Search for the cell housing the specified text and yield its [x, y] center coordinate. 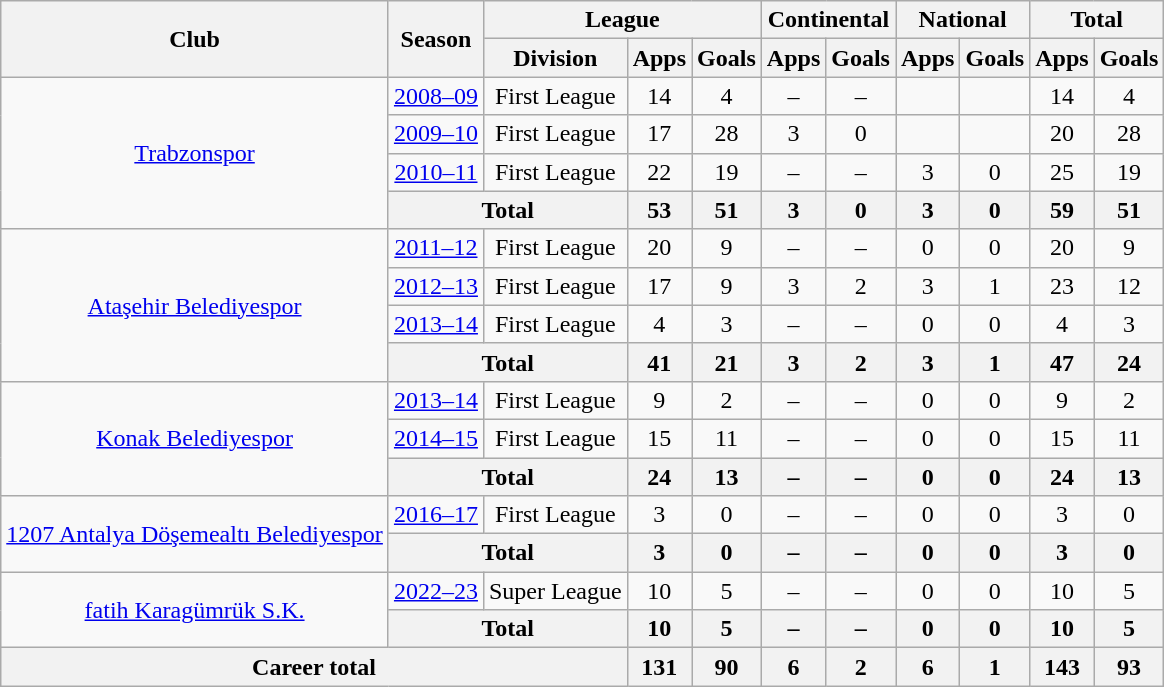
22 [659, 172]
93 [1129, 667]
League [622, 20]
2009–10 [436, 134]
131 [659, 667]
23 [1062, 286]
2022–23 [436, 591]
2016–17 [436, 515]
1207 Antalya Döşemealtı Belediyespor [195, 534]
Trabzonspor [195, 153]
fatih Karagümrük S.K. [195, 610]
National [963, 20]
2011–12 [436, 248]
Club [195, 39]
59 [1062, 210]
2008–09 [436, 96]
Super League [555, 591]
53 [659, 210]
21 [727, 362]
Ataşehir Belediyespor [195, 305]
Division [555, 58]
2010–11 [436, 172]
143 [1062, 667]
Career total [314, 667]
41 [659, 362]
Continental [828, 20]
25 [1062, 172]
2012–13 [436, 286]
12 [1129, 286]
2014–15 [436, 438]
Konak Belediyespor [195, 438]
Season [436, 39]
90 [727, 667]
47 [1062, 362]
